Identify which cell holds the provided text, then report its [X, Y] central coordinate. 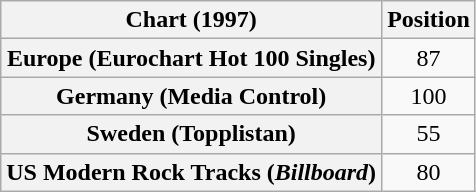
100 [429, 96]
Position [429, 20]
US Modern Rock Tracks (Billboard) [192, 172]
80 [429, 172]
87 [429, 58]
Chart (1997) [192, 20]
Europe (Eurochart Hot 100 Singles) [192, 58]
55 [429, 134]
Sweden (Topplistan) [192, 134]
Germany (Media Control) [192, 96]
